Pinpoint the cell where the given text exists, returning its [x, y] midpoint coordinate. 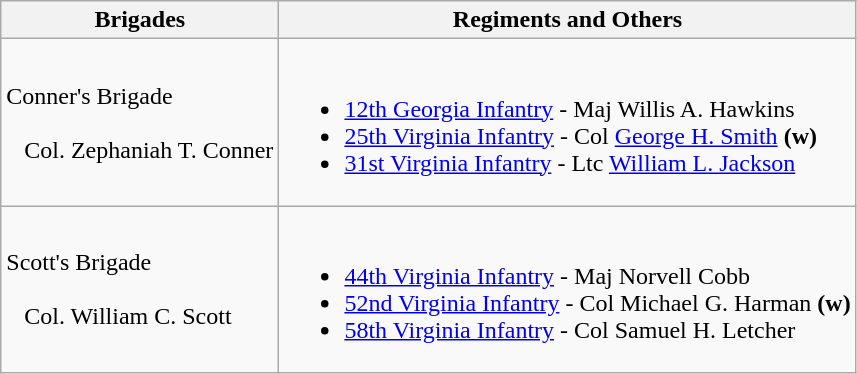
Conner's Brigade Col. Zephaniah T. Conner [140, 122]
Brigades [140, 20]
Scott's Brigade Col. William C. Scott [140, 290]
44th Virginia Infantry - Maj Norvell Cobb52nd Virginia Infantry - Col Michael G. Harman (w)58th Virginia Infantry - Col Samuel H. Letcher [568, 290]
Regiments and Others [568, 20]
12th Georgia Infantry - Maj Willis A. Hawkins25th Virginia Infantry - Col George H. Smith (w)31st Virginia Infantry - Ltc William L. Jackson [568, 122]
